Extract the [x, y] coordinate from the center of the cell holding the provided text.  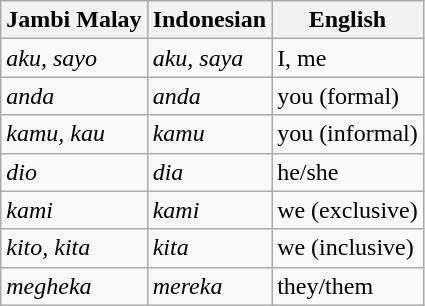
kamu [209, 134]
Jambi Malay [74, 20]
English [348, 20]
Indonesian [209, 20]
kamu, kau [74, 134]
you (informal) [348, 134]
we (exclusive) [348, 210]
they/them [348, 286]
you (formal) [348, 96]
we (inclusive) [348, 248]
I, me [348, 58]
dia [209, 172]
aku, sayo [74, 58]
mereka [209, 286]
he/she [348, 172]
megheka [74, 286]
aku, saya [209, 58]
dio [74, 172]
kita [209, 248]
kito, kita [74, 248]
